Return the [x, y] coordinate for the center point of the cell that contains the specified text.  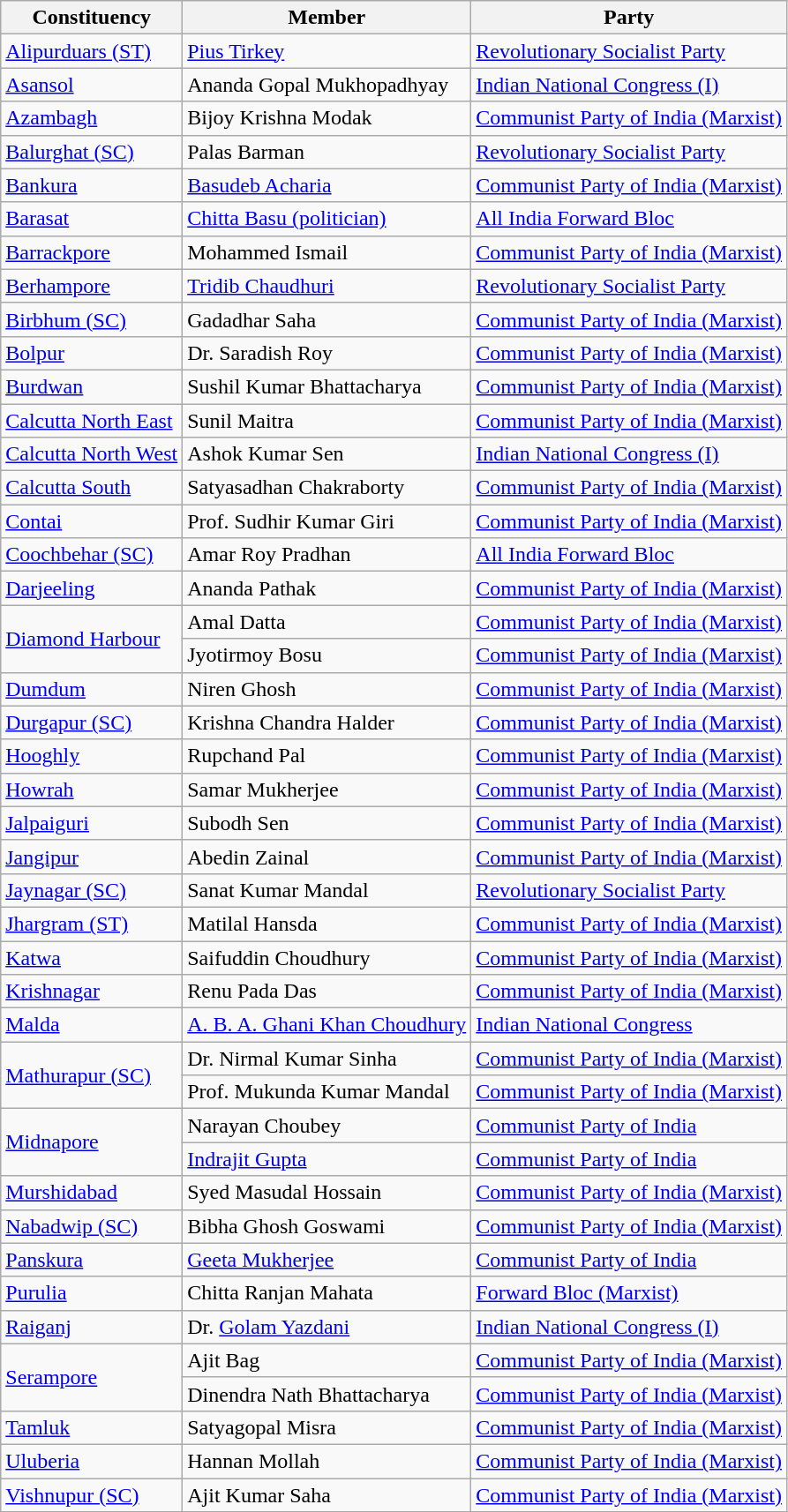
Dr. Golam Yazdani [326, 1327]
Ashok Kumar Sen [326, 454]
Calcutta North West [92, 454]
Contai [92, 521]
Hannan Mollah [326, 1461]
Satyagopal Misra [326, 1427]
Jaynagar (SC) [92, 890]
Bijoy Krishna Modak [326, 118]
Serampore [92, 1377]
Vishnupur (SC) [92, 1495]
Berhampore [92, 286]
Barasat [92, 219]
Jangipur [92, 857]
Midnapore [92, 1142]
Dr. Nirmal Kumar Sinha [326, 1059]
Purulia [92, 1293]
Mathurapur (SC) [92, 1075]
Geeta Mukherjee [326, 1260]
Forward Bloc (Marxist) [629, 1293]
Ananda Gopal Mukhopadhyay [326, 85]
Ajit Kumar Saha [326, 1495]
Sunil Maitra [326, 421]
Hooghly [92, 756]
Chitta Basu (politician) [326, 219]
Amal Datta [326, 622]
Constituency [92, 18]
Katwa [92, 957]
Burdwan [92, 386]
Balurghat (SC) [92, 152]
Pius Tirkey [326, 51]
Sushil Kumar Bhattacharya [326, 386]
Dinendra Nath Bhattacharya [326, 1394]
Samar Mukherjee [326, 790]
Azambagh [92, 118]
Krishnagar [92, 992]
Durgapur (SC) [92, 722]
Saifuddin Choudhury [326, 957]
Calcutta North East [92, 421]
Diamond Harbour [92, 639]
Uluberia [92, 1461]
Jyotirmoy Bosu [326, 655]
Prof. Sudhir Kumar Giri [326, 521]
Panskura [92, 1260]
Howrah [92, 790]
Chitta Ranjan Mahata [326, 1293]
Tridib Chaudhuri [326, 286]
Calcutta South [92, 488]
Malda [92, 1025]
Palas Barman [326, 152]
Satyasadhan Chakraborty [326, 488]
Bibha Ghosh Goswami [326, 1226]
Bolpur [92, 353]
Darjeeling [92, 588]
Abedin Zainal [326, 857]
Coochbehar (SC) [92, 555]
Ananda Pathak [326, 588]
Subodh Sen [326, 823]
Jhargram (ST) [92, 924]
Jalpaiguri [92, 823]
Krishna Chandra Halder [326, 722]
Birbhum (SC) [92, 319]
Mohammed Ismail [326, 252]
Raiganj [92, 1327]
Murshidabad [92, 1193]
A. B. A. Ghani Khan Choudhury [326, 1025]
Prof. Mukunda Kumar Mandal [326, 1092]
Renu Pada Das [326, 992]
Syed Masudal Hossain [326, 1193]
Sanat Kumar Mandal [326, 890]
Niren Ghosh [326, 689]
Amar Roy Pradhan [326, 555]
Barrackpore [92, 252]
Indrajit Gupta [326, 1159]
Nabadwip (SC) [92, 1226]
Dumdum [92, 689]
Indian National Congress [629, 1025]
Member [326, 18]
Dr. Saradish Roy [326, 353]
Basudeb Acharia [326, 185]
Ajit Bag [326, 1360]
Narayan Choubey [326, 1126]
Asansol [92, 85]
Alipurduars (ST) [92, 51]
Bankura [92, 185]
Tamluk [92, 1427]
Rupchand Pal [326, 756]
Gadadhar Saha [326, 319]
Matilal Hansda [326, 924]
Party [629, 18]
